Search for the cell housing the specified text and yield its [X, Y] center coordinate. 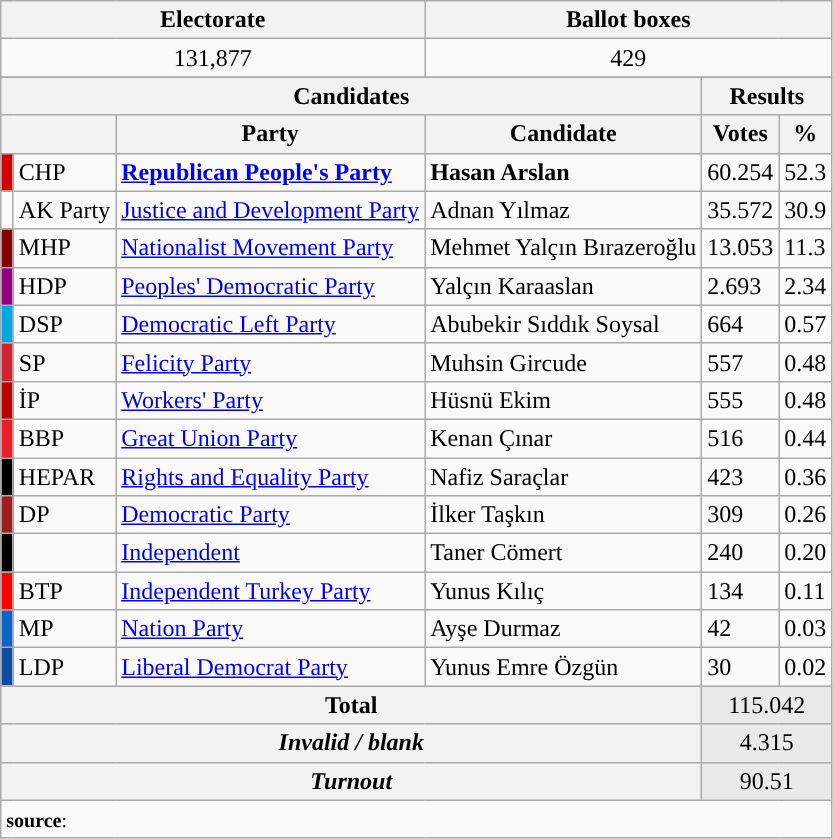
DSP [64, 324]
İP [64, 400]
Mehmet Yalçın Bırazeroğlu [564, 248]
Party [270, 134]
0.02 [806, 667]
Workers' Party [270, 400]
Kenan Çınar [564, 438]
Independent [270, 553]
SP [64, 362]
423 [740, 477]
134 [740, 591]
HDP [64, 286]
13.053 [740, 248]
source: [416, 819]
Candidate [564, 134]
Results [767, 96]
Independent Turkey Party [270, 591]
30.9 [806, 210]
Yunus Kılıç [564, 591]
Ayşe Durmaz [564, 629]
557 [740, 362]
11.3 [806, 248]
CHP [64, 172]
Hüsnü Ekim [564, 400]
60.254 [740, 172]
115.042 [767, 705]
0.36 [806, 477]
52.3 [806, 172]
240 [740, 553]
DP [64, 515]
Great Union Party [270, 438]
555 [740, 400]
Republican People's Party [270, 172]
Electorate [213, 20]
90.51 [767, 781]
Turnout [352, 781]
İlker Taşkın [564, 515]
Votes [740, 134]
AK Party [64, 210]
HEPAR [64, 477]
Justice and Development Party [270, 210]
Total [352, 705]
30 [740, 667]
Taner Cömert [564, 553]
Democratic Party [270, 515]
0.03 [806, 629]
Nation Party [270, 629]
Yunus Emre Özgün [564, 667]
309 [740, 515]
% [806, 134]
0.44 [806, 438]
MP [64, 629]
42 [740, 629]
4.315 [767, 743]
MHP [64, 248]
Nafiz Saraçlar [564, 477]
Yalçın Karaaslan [564, 286]
0.57 [806, 324]
Ballot boxes [628, 20]
516 [740, 438]
Democratic Left Party [270, 324]
Rights and Equality Party [270, 477]
BTP [64, 591]
Nationalist Movement Party [270, 248]
0.11 [806, 591]
0.20 [806, 553]
664 [740, 324]
Muhsin Gircude [564, 362]
131,877 [213, 58]
0.26 [806, 515]
Peoples' Democratic Party [270, 286]
Invalid / blank [352, 743]
Abubekir Sıddık Soysal [564, 324]
Candidates [352, 96]
LDP [64, 667]
2.34 [806, 286]
35.572 [740, 210]
Hasan Arslan [564, 172]
2.693 [740, 286]
Liberal Democrat Party [270, 667]
BBP [64, 438]
Adnan Yılmaz [564, 210]
Felicity Party [270, 362]
429 [628, 58]
